Search for the cell housing the specified text and yield its [x, y] center coordinate. 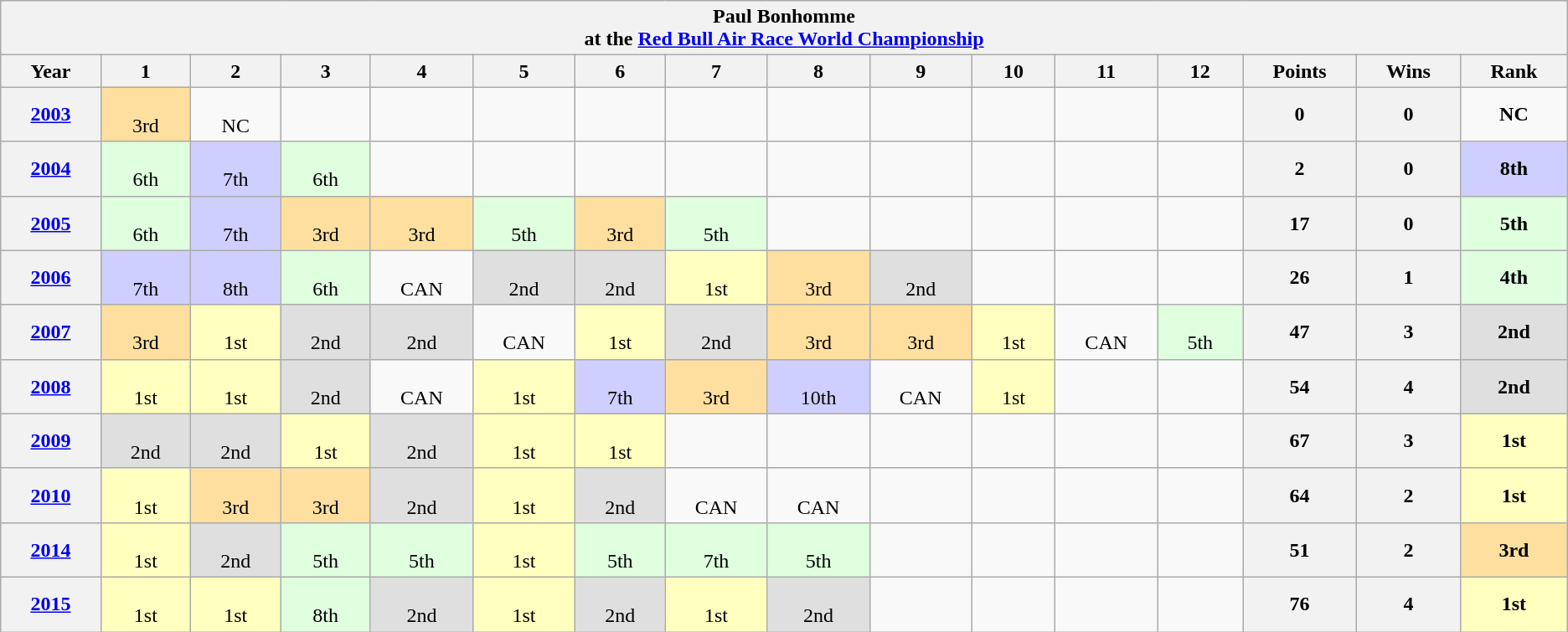
47 [1300, 331]
2006 [50, 278]
5 [524, 71]
2010 [50, 496]
10 [1014, 71]
Year [50, 71]
Wins [1408, 71]
4th [1514, 278]
7 [716, 71]
51 [1300, 549]
67 [1300, 440]
Points [1300, 71]
2008 [50, 387]
2007 [50, 331]
8 [818, 71]
Rank [1514, 71]
10th [818, 387]
Paul Bonhommeat the Red Bull Air Race World Championship [784, 28]
2003 [50, 114]
12 [1200, 71]
64 [1300, 496]
6 [620, 71]
76 [1300, 604]
9 [921, 71]
54 [1300, 387]
2009 [50, 440]
17 [1300, 223]
2015 [50, 604]
26 [1300, 278]
2004 [50, 169]
2005 [50, 223]
11 [1106, 71]
2014 [50, 549]
